Find where the given text appears and provide that cell's center as (X, Y) coordinate. 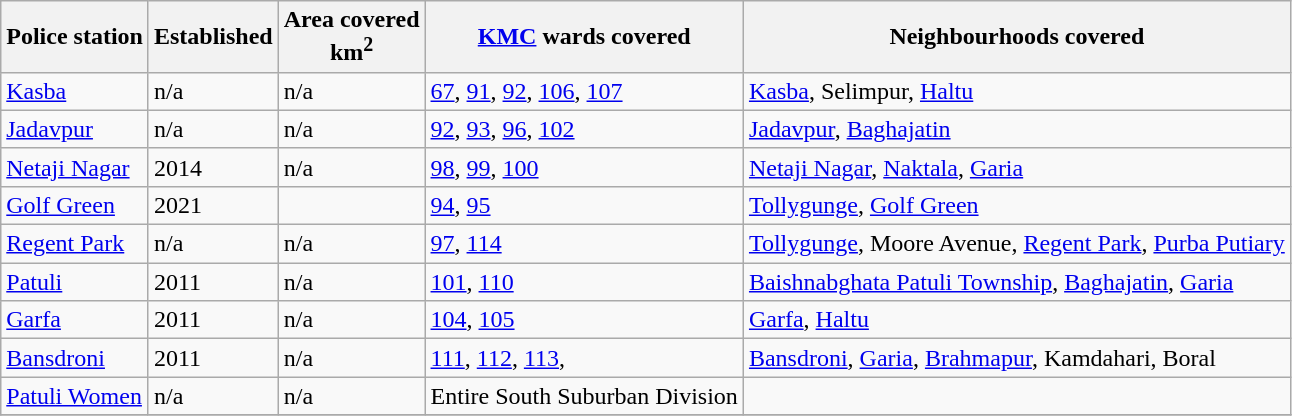
Established (213, 37)
Baishnabghata Patuli Township, Baghajatin, Garia (1016, 282)
Bansdroni (75, 358)
Patuli (75, 282)
Kasba, Selimpur, Haltu (1016, 91)
92, 93, 96, 102 (584, 129)
101, 110 (584, 282)
KMC wards covered (584, 37)
Regent Park (75, 244)
98, 99, 100 (584, 167)
Tollygunge, Golf Green (1016, 205)
Jadavpur (75, 129)
Netaji Nagar, Naktala, Garia (1016, 167)
Garfa (75, 320)
Patuli Women (75, 396)
Jadavpur, Baghajatin (1016, 129)
97, 114 (584, 244)
111, 112, 113, (584, 358)
Kasba (75, 91)
Netaji Nagar (75, 167)
67, 91, 92, 106, 107 (584, 91)
Area coveredkm2 (352, 37)
Bansdroni, Garia, Brahmapur, Kamdahari, Boral (1016, 358)
94, 95 (584, 205)
Tollygunge, Moore Avenue, Regent Park, Purba Putiary (1016, 244)
Police station (75, 37)
2021 (213, 205)
Entire South Suburban Division (584, 396)
Garfa, Haltu (1016, 320)
Neighbourhoods covered (1016, 37)
104, 105 (584, 320)
Golf Green (75, 205)
2014 (213, 167)
